Find where the given text appears and provide that cell's center as (X, Y) coordinate. 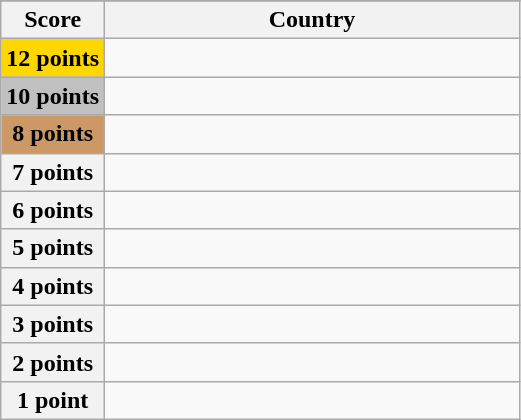
8 points (53, 134)
2 points (53, 362)
5 points (53, 248)
4 points (53, 286)
1 point (53, 400)
12 points (53, 58)
10 points (53, 96)
6 points (53, 210)
Country (312, 20)
7 points (53, 172)
Score (53, 20)
3 points (53, 324)
